Return (x, y) of the center of cell containing provided text 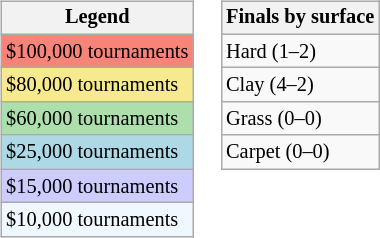
$60,000 tournaments (97, 119)
$100,000 tournaments (97, 51)
Grass (0–0) (300, 119)
Hard (1–2) (300, 51)
$25,000 tournaments (97, 152)
$10,000 tournaments (97, 220)
Carpet (0–0) (300, 152)
Clay (4–2) (300, 85)
Legend (97, 18)
Finals by surface (300, 18)
$15,000 tournaments (97, 186)
$80,000 tournaments (97, 85)
